Capture the cell that displays the provided text and extract its (x, y) central coordinate. 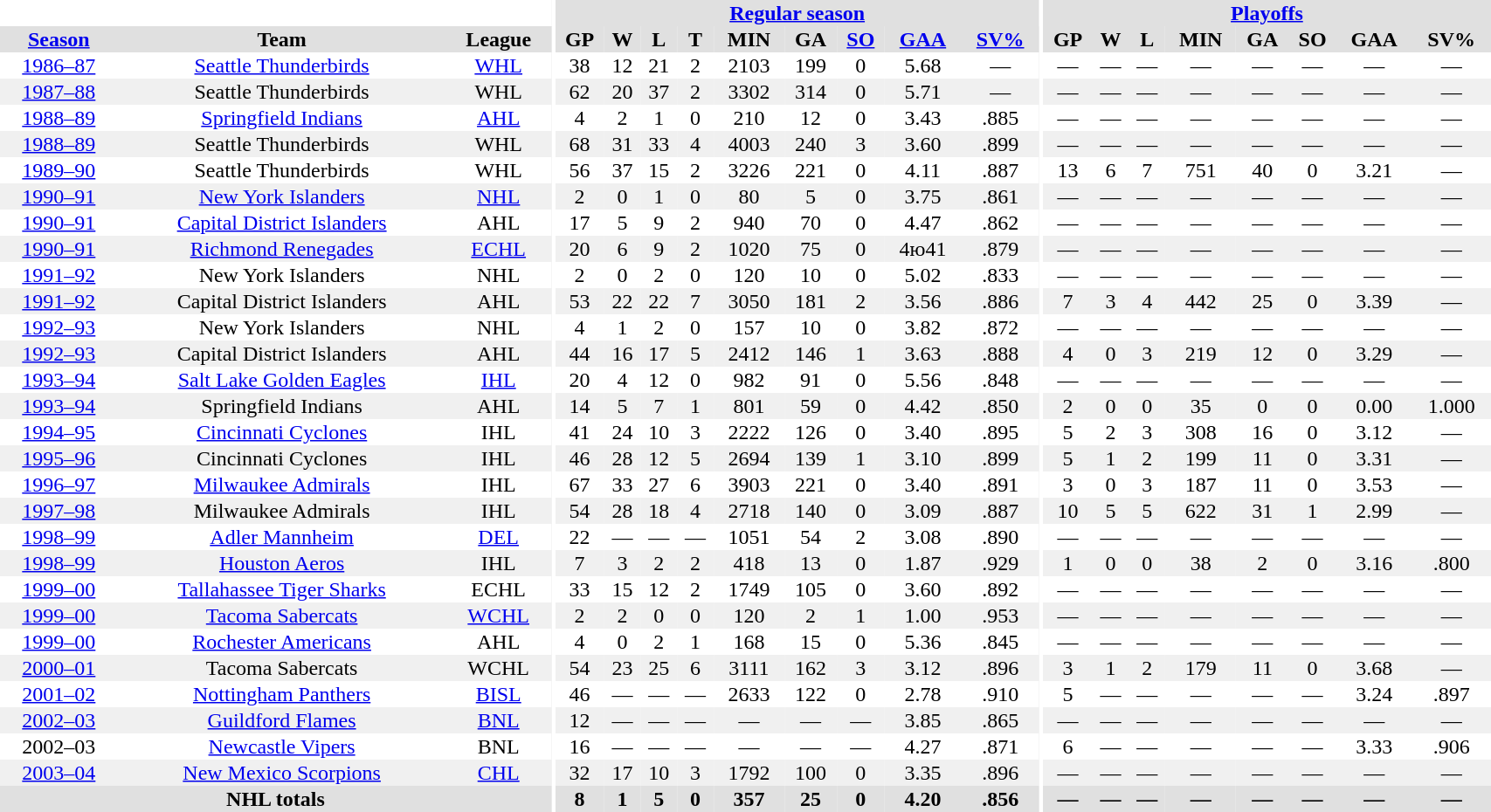
801 (749, 406)
3.35 (922, 773)
2000–01 (59, 668)
4ю41 (922, 249)
3.21 (1375, 170)
.865 (1001, 720)
Richmond Renegades (282, 249)
32 (579, 773)
982 (749, 380)
Houston Aeros (282, 563)
44 (579, 354)
3.75 (922, 196)
Guildford Flames (282, 720)
100 (811, 773)
4.27 (922, 747)
3.33 (1375, 747)
41 (579, 432)
5.02 (922, 275)
.885 (1001, 118)
.800 (1452, 563)
DEL (499, 537)
2003–04 (59, 773)
.929 (1001, 563)
Regular season (797, 13)
1995–96 (59, 458)
146 (811, 354)
418 (749, 563)
Team (282, 39)
.910 (1001, 694)
.895 (1001, 432)
Playoffs (1267, 13)
240 (811, 144)
179 (1200, 668)
.861 (1001, 196)
3.09 (922, 511)
622 (1200, 511)
168 (749, 642)
3.39 (1375, 301)
.848 (1001, 380)
2.99 (1375, 511)
308 (1200, 432)
1.00 (922, 616)
CHL (499, 773)
3.24 (1375, 694)
.890 (1001, 537)
2103 (749, 65)
New Mexico Scorpions (282, 773)
.888 (1001, 354)
18 (659, 511)
.856 (1001, 799)
3302 (749, 92)
1986–87 (59, 65)
2001–02 (59, 694)
21 (659, 65)
3.82 (922, 327)
Nottingham Panthers (282, 694)
357 (749, 799)
.833 (1001, 275)
1051 (749, 537)
62 (579, 92)
.862 (1001, 223)
T (695, 39)
8 (579, 799)
Season (59, 39)
.845 (1001, 642)
3.31 (1375, 458)
.872 (1001, 327)
3111 (749, 668)
3226 (749, 170)
NHL totals (276, 799)
1987–88 (59, 92)
Adler Mannheim (282, 537)
23 (623, 668)
1020 (749, 249)
4003 (749, 144)
.891 (1001, 485)
.879 (1001, 249)
139 (811, 458)
210 (749, 118)
3.53 (1375, 485)
24 (623, 432)
1994–95 (59, 432)
35 (1200, 406)
3.63 (922, 354)
40 (1262, 170)
219 (1200, 354)
1996–97 (59, 485)
.892 (1001, 589)
75 (811, 249)
5.71 (922, 92)
3.43 (922, 118)
940 (749, 223)
Salt Lake Golden Eagles (282, 380)
3.08 (922, 537)
105 (811, 589)
2633 (749, 694)
1997–98 (59, 511)
Tallahassee Tiger Sharks (282, 589)
27 (659, 485)
67 (579, 485)
3.85 (922, 720)
3.68 (1375, 668)
2718 (749, 511)
4.47 (922, 223)
3.56 (922, 301)
2412 (749, 354)
.906 (1452, 747)
70 (811, 223)
3903 (749, 485)
.897 (1452, 694)
.953 (1001, 616)
751 (1200, 170)
122 (811, 694)
5.36 (922, 642)
League (499, 39)
2222 (749, 432)
53 (579, 301)
1.87 (922, 563)
1792 (749, 773)
157 (749, 327)
4.11 (922, 170)
1.000 (1452, 406)
80 (749, 196)
91 (811, 380)
162 (811, 668)
1749 (749, 589)
14 (579, 406)
3050 (749, 301)
0.00 (1375, 406)
126 (811, 432)
181 (811, 301)
4.42 (922, 406)
.871 (1001, 747)
2.78 (922, 694)
Newcastle Vipers (282, 747)
.850 (1001, 406)
2694 (749, 458)
4.20 (922, 799)
3.10 (922, 458)
5.56 (922, 380)
187 (1200, 485)
3.29 (1375, 354)
442 (1200, 301)
5.68 (922, 65)
68 (579, 144)
140 (811, 511)
1989–90 (59, 170)
Rochester Americans (282, 642)
59 (811, 406)
56 (579, 170)
BISL (499, 694)
.886 (1001, 301)
314 (811, 92)
3.16 (1375, 563)
